Return the (x, y) coordinate for the center point of the cell that contains the specified text.  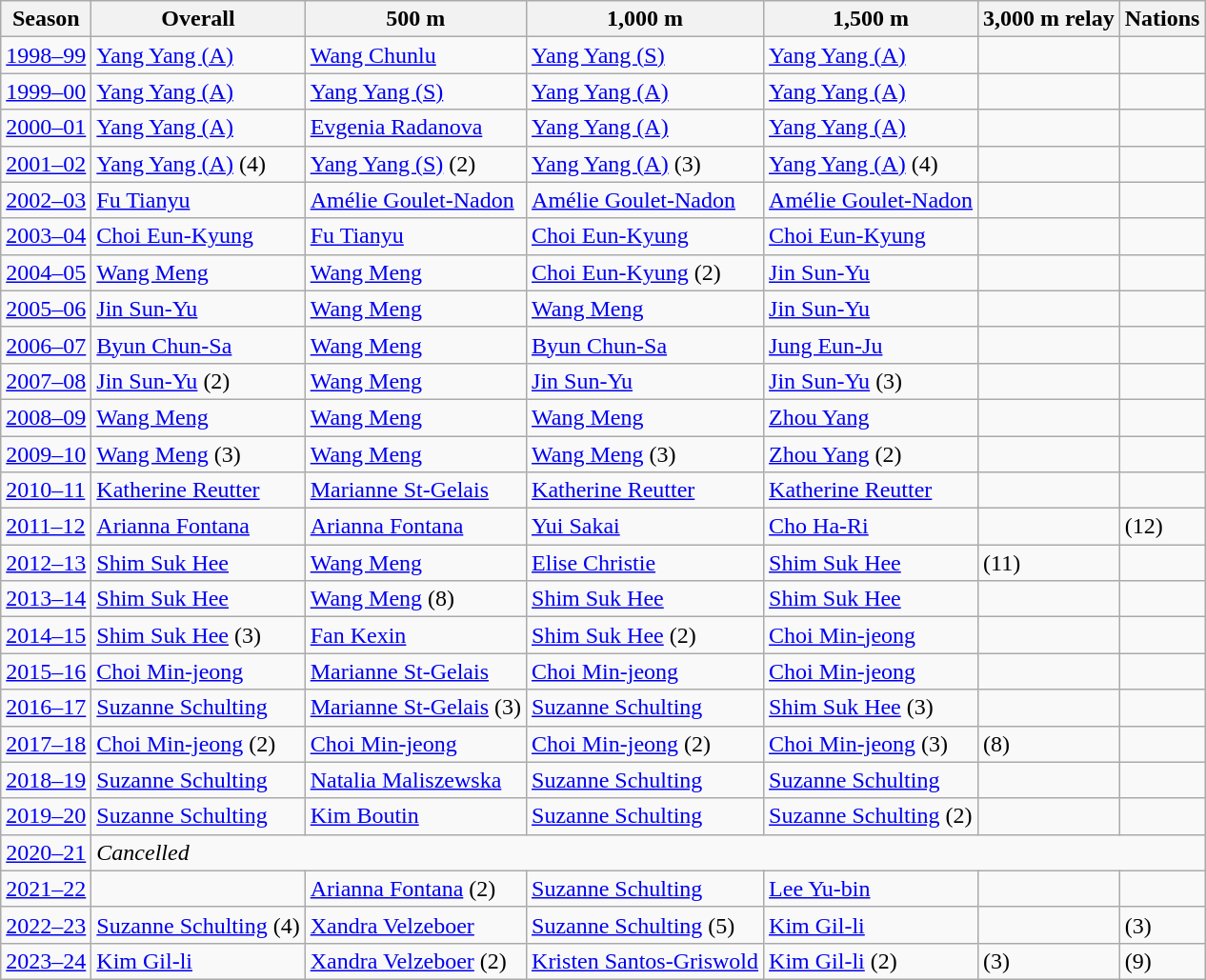
Wang Meng (8) (415, 599)
2003–04 (46, 236)
2008–09 (46, 417)
2009–10 (46, 454)
2012–13 (46, 563)
Evgenia Radanova (415, 128)
Overall (198, 19)
Yang Yang (A) (3) (646, 164)
Marianne St-Gelais (3) (415, 708)
2010–11 (46, 490)
Wang Chunlu (415, 55)
1,500 m (871, 19)
Arianna Fontana (2) (415, 889)
Zhou Yang (2) (871, 454)
(9) (1162, 961)
(8) (1050, 744)
1,000 m (646, 19)
2001–02 (46, 164)
2023–24 (46, 961)
Xandra Velzeboer (415, 925)
2002–03 (46, 200)
Kim Boutin (415, 816)
2017–18 (46, 744)
Zhou Yang (871, 417)
Choi Min-jeong (3) (871, 744)
Xandra Velzeboer (2) (415, 961)
2006–07 (46, 345)
Suzanne Schulting (2) (871, 816)
2011–12 (46, 527)
Fan Kexin (415, 635)
Jung Eun-Ju (871, 345)
Choi Eun-Kyung (2) (646, 272)
Cancelled (648, 852)
Shim Suk Hee (2) (646, 635)
2019–20 (46, 816)
2020–21 (46, 852)
Suzanne Schulting (5) (646, 925)
Cho Ha-Ri (871, 527)
2021–22 (46, 889)
Lee Yu-bin (871, 889)
2014–15 (46, 635)
Elise Christie (646, 563)
Season (46, 19)
(11) (1050, 563)
2000–01 (46, 128)
3,000 m relay (1050, 19)
2005–06 (46, 309)
Jin Sun-Yu (2) (198, 381)
1999–00 (46, 91)
Natalia Maliszewska (415, 780)
Nations (1162, 19)
1998–99 (46, 55)
Yang Yang (S) (2) (415, 164)
2018–19 (46, 780)
Suzanne Schulting (4) (198, 925)
(12) (1162, 527)
2007–08 (46, 381)
Jin Sun-Yu (3) (871, 381)
2016–17 (46, 708)
2022–23 (46, 925)
500 m (415, 19)
2004–05 (46, 272)
Yui Sakai (646, 527)
Kim Gil-li (2) (871, 961)
2015–16 (46, 671)
Kristen Santos-Griswold (646, 961)
2013–14 (46, 599)
